Return (X, Y) of the center of cell containing provided text 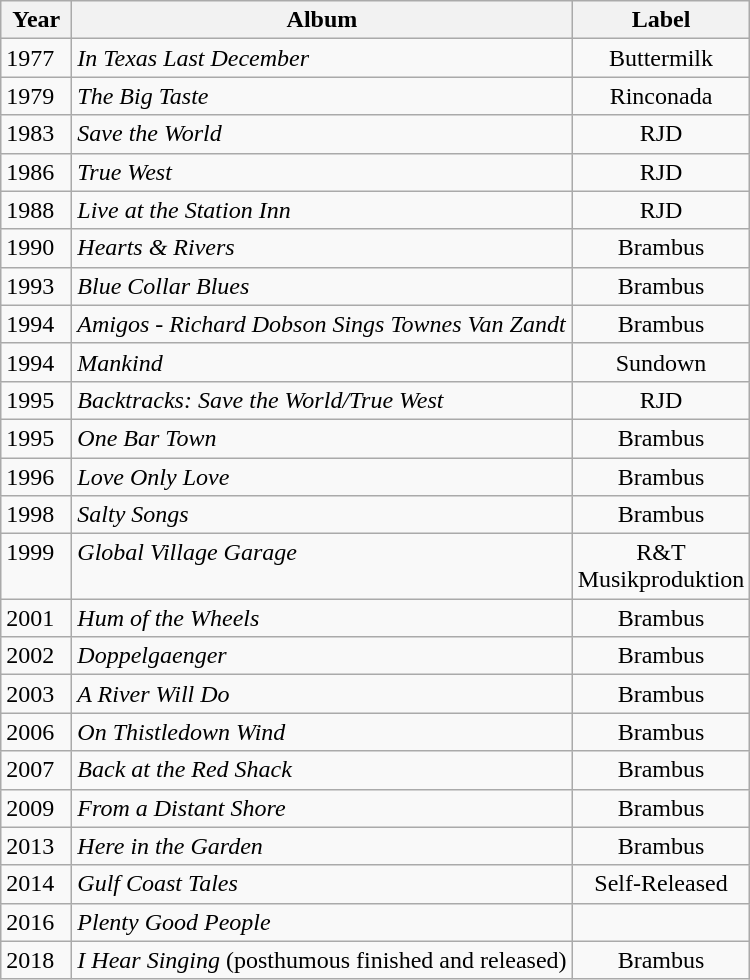
1983 (36, 134)
1999 (36, 566)
I Hear Singing (posthumous finished and released) (322, 960)
2014 (36, 884)
1998 (36, 515)
2003 (36, 694)
Hearts & Rivers (322, 248)
Plenty Good People (322, 922)
One Bar Town (322, 438)
Buttermilk (661, 58)
1996 (36, 477)
The Big Taste (322, 96)
Salty Songs (322, 515)
1979 (36, 96)
On Thistledown Wind (322, 732)
A River Will Do (322, 694)
From a Distant Shore (322, 808)
Rinconada (661, 96)
Sundown (661, 362)
In Texas Last December (322, 58)
Gulf Coast Tales (322, 884)
Backtracks: Save the World/True West (322, 400)
2007 (36, 770)
Self-Released (661, 884)
2009 (36, 808)
Live at the Station Inn (322, 210)
Mankind (322, 362)
Doppelgaenger (322, 656)
1993 (36, 286)
Global Village Garage (322, 566)
Here in the Garden (322, 846)
True West (322, 172)
Amigos - Richard Dobson Sings Townes Van Zandt (322, 324)
2006 (36, 732)
Save the World (322, 134)
1988 (36, 210)
2001 (36, 618)
2016 (36, 922)
Blue Collar Blues (322, 286)
R&T Musikproduktion (661, 566)
1990 (36, 248)
Love Only Love (322, 477)
Back at the Red Shack (322, 770)
Hum of the Wheels (322, 618)
Label (661, 20)
2013 (36, 846)
Album (322, 20)
2002 (36, 656)
1986 (36, 172)
2018 (36, 960)
Year (36, 20)
1977 (36, 58)
